Locate the cell with the specified text and output its (x, y) center coordinate. 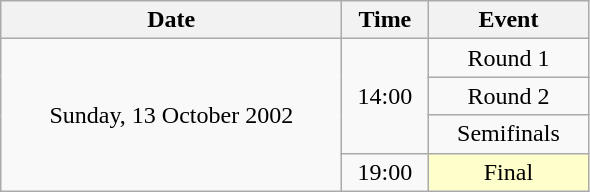
Date (172, 20)
Semifinals (508, 134)
Event (508, 20)
Round 1 (508, 58)
19:00 (385, 172)
Final (508, 172)
Round 2 (508, 96)
14:00 (385, 96)
Time (385, 20)
Sunday, 13 October 2002 (172, 115)
